Extract the (x, y) coordinate from the center of the cell holding the provided text.  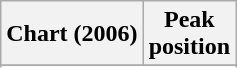
Peakposition (189, 34)
Chart (2006) (72, 34)
